Provide the (X, Y) coordinate of the cell's center where the given text is located.  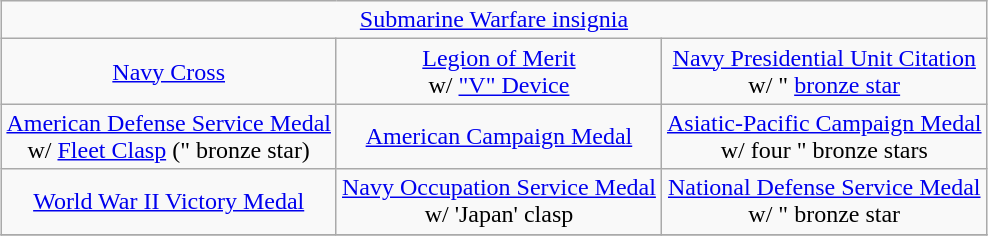
Navy Occupation Service Medalw/ 'Japan' clasp (498, 202)
Navy Cross (169, 72)
American Campaign Medal (498, 136)
Submarine Warfare insignia (494, 20)
National Defense Service Medalw/ " bronze star (824, 202)
American Defense Service Medalw/ Fleet Clasp (" bronze star) (169, 136)
Navy Presidential Unit Citationw/ " bronze star (824, 72)
Asiatic-Pacific Campaign Medalw/ four " bronze stars (824, 136)
World War II Victory Medal (169, 202)
Legion of Meritw/ "V" Device (498, 72)
